Find where the given text appears and provide that cell's center as (X, Y) coordinate. 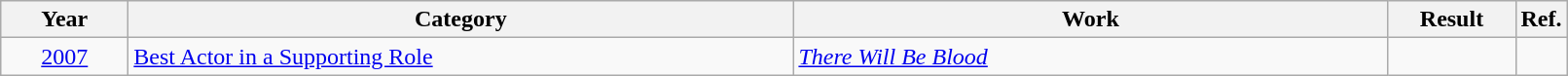
Result (1452, 19)
Work (1090, 19)
Best Actor in a Supporting Role (461, 57)
2007 (64, 57)
Category (461, 19)
Ref. (1542, 19)
There Will Be Blood (1090, 57)
Year (64, 19)
